Output the [x, y] coordinate of the center of the cell containing the given text.  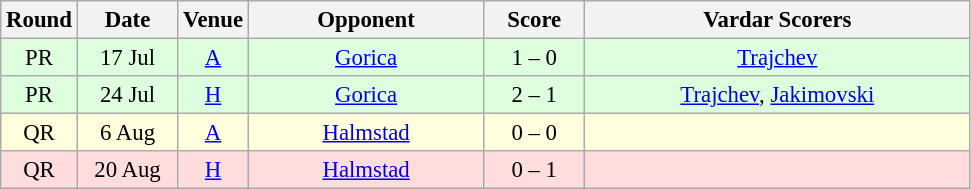
Trajchev [778, 58]
Date [128, 20]
17 Jul [128, 58]
Round [39, 20]
6 Aug [128, 133]
20 Aug [128, 170]
Venue [214, 20]
Trajchev, Jakimovski [778, 95]
24 Jul [128, 95]
2 – 1 [534, 95]
0 – 1 [534, 170]
0 – 0 [534, 133]
Opponent [366, 20]
1 – 0 [534, 58]
Vardar Scorers [778, 20]
Score [534, 20]
